Detect which cell encompasses the target text, then output its [X, Y] center coordinate. 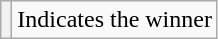
Indicates the winner [115, 20]
